For the text-containing cell, return its midpoint in (X, Y) coordinate format. 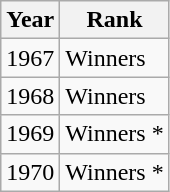
1970 (30, 172)
Rank (114, 20)
1968 (30, 96)
1967 (30, 58)
1969 (30, 134)
Year (30, 20)
